Return (X, Y) of the center of cell containing provided text 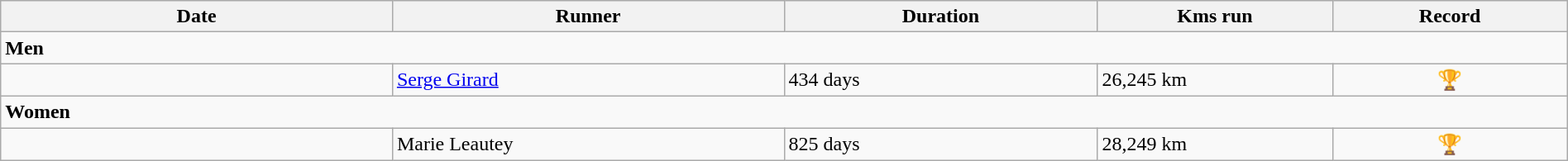
28,249 km (1215, 144)
825 days (941, 144)
Women (784, 111)
Serge Girard (588, 80)
Kms run (1215, 17)
434 days (941, 80)
Runner (588, 17)
Date (197, 17)
Marie Leautey (588, 144)
Duration (941, 17)
Men (784, 48)
26,245 km (1215, 80)
Record (1450, 17)
